Identify which cell holds the provided text, then report its [x, y] central coordinate. 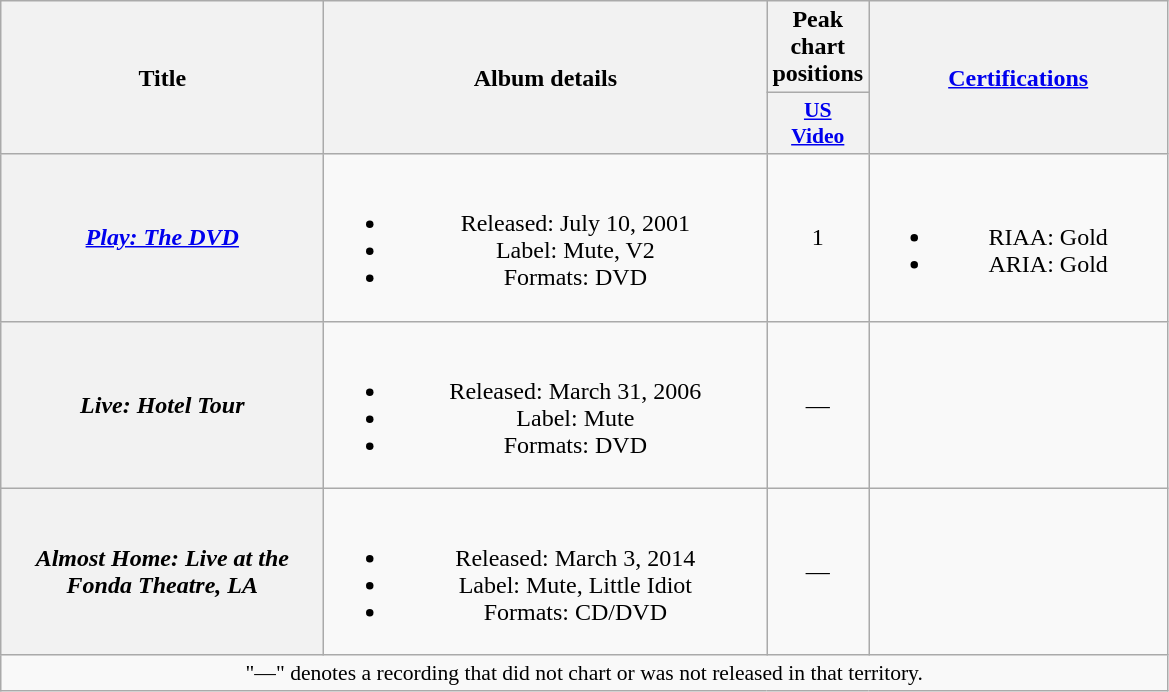
RIAA: GoldARIA: Gold [1018, 238]
Released: July 10, 2001Label: Mute, V2Formats: DVD [546, 238]
USVideo [818, 124]
"—" denotes a recording that did not chart or was not released in that territory. [584, 673]
Almost Home: Live at the Fonda Theatre, LA [162, 572]
1 [818, 238]
Certifications [1018, 78]
Released: March 31, 2006Label: MuteFormats: DVD [546, 404]
Live: Hotel Tour [162, 404]
Released: March 3, 2014Label: Mute, Little IdiotFormats: CD/DVD [546, 572]
Album details [546, 78]
Peak chart positions [818, 47]
Play: The DVD [162, 238]
Title [162, 78]
